For the text-containing cell, return its midpoint in (x, y) coordinate format. 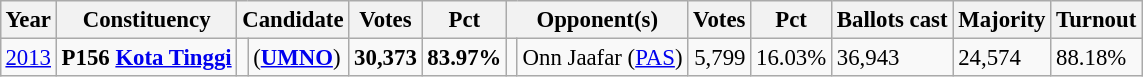
(UMNO) (298, 57)
36,943 (892, 57)
30,373 (386, 57)
88.18% (1096, 57)
P156 Kota Tinggi (146, 57)
16.03% (792, 57)
Year (28, 20)
Candidate (293, 20)
Turnout (1096, 20)
24,574 (1002, 57)
Opponent(s) (598, 20)
Constituency (146, 20)
Ballots cast (892, 20)
83.97% (464, 57)
Majority (1002, 20)
2013 (28, 57)
5,799 (720, 57)
Onn Jaafar (PAS) (602, 57)
